Identify which cell holds the provided text, then report its [x, y] central coordinate. 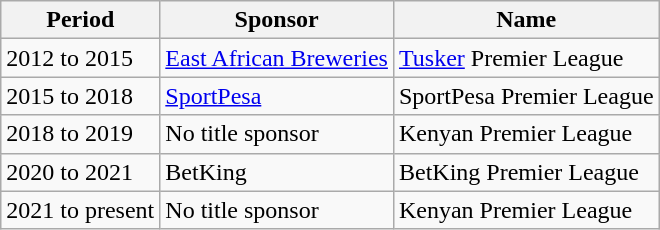
SportPesa [277, 96]
2021 to present [80, 210]
East African Breweries [277, 58]
Tusker Premier League [526, 58]
2015 to 2018 [80, 96]
Name [526, 20]
2012 to 2015 [80, 58]
Period [80, 20]
SportPesa Premier League [526, 96]
2020 to 2021 [80, 172]
BetKing Premier League [526, 172]
BetKing [277, 172]
2018 to 2019 [80, 134]
Sponsor [277, 20]
